Extract the [x, y] coordinate from the center of the cell holding the provided text.  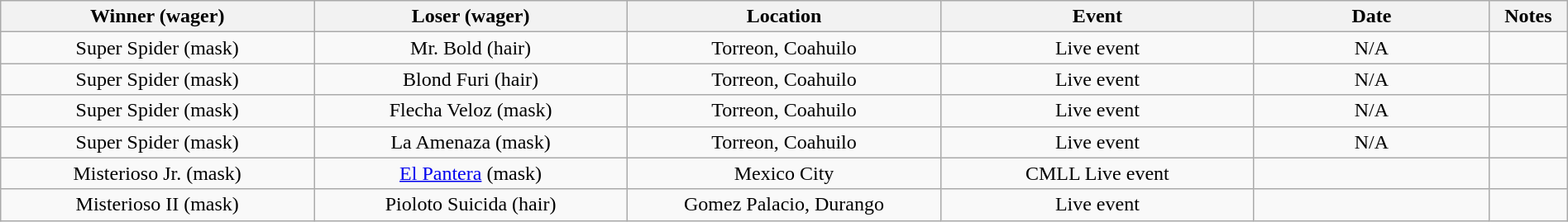
Notes [1528, 17]
Winner (wager) [157, 17]
Mr. Bold (hair) [471, 48]
Flecha Veloz (mask) [471, 111]
La Amenaza (mask) [471, 142]
Location [784, 17]
Blond Furi (hair) [471, 79]
Misterioso II (mask) [157, 205]
Date [1371, 17]
Event [1097, 17]
CMLL Live event [1097, 173]
Pioloto Suicida (hair) [471, 205]
Loser (wager) [471, 17]
El Pantera (mask) [471, 173]
Mexico City [784, 173]
Gomez Palacio, Durango [784, 205]
Misterioso Jr. (mask) [157, 173]
